Pinpoint the cell where the given text exists, returning its [x, y] midpoint coordinate. 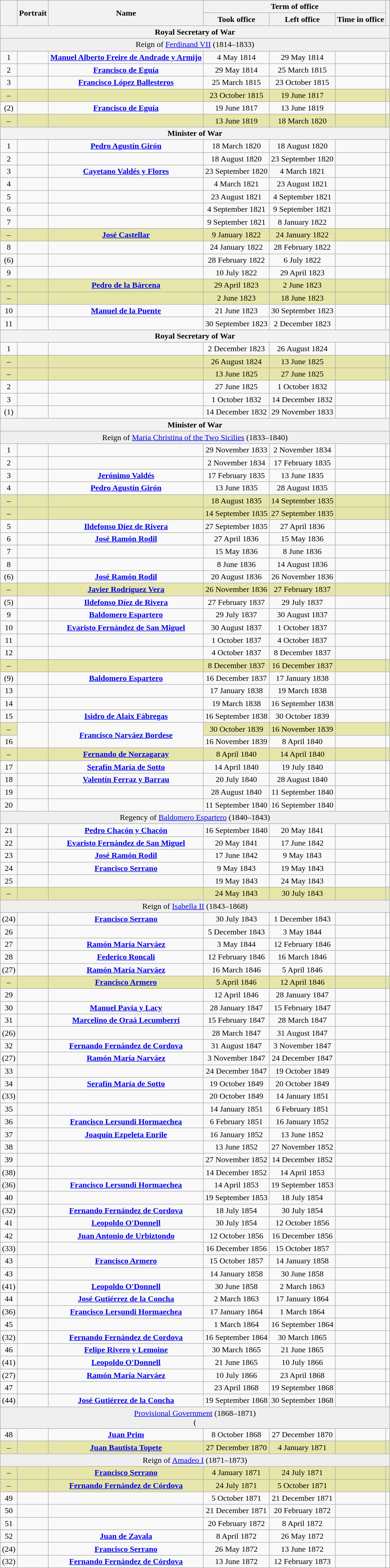
9 January 1822 [236, 235]
Pedro de la Bárcena [126, 285]
Jerónimo Valdés [126, 475]
28 [9, 957]
47 [9, 1388]
21 [9, 830]
8 October 1868 [236, 1435]
Manuel de la Puente [126, 311]
36 [9, 1122]
50 [9, 1511]
51 [9, 1523]
12 [9, 653]
Federico Roncali [126, 957]
26 [9, 931]
23 [9, 856]
41 [9, 1223]
28 August 1835 [302, 488]
39 [9, 1160]
Juan Antonio de Urbiztondo [126, 1236]
Took office [236, 19]
Pedro Chacón y Chacón [126, 830]
Felipe Rivero y Lemoine [126, 1350]
8 January 1822 [302, 222]
48 [9, 1435]
18 June 1823 [302, 298]
Provisional Government (1868–1871)( [195, 1418]
Francisco López Ballesteros [126, 83]
Marcelino de Oraá Lecumberri [126, 1020]
30 [9, 1008]
Left office [302, 19]
(26) [9, 1033]
14 [9, 703]
Juan Bautista Topete [126, 1447]
34 [9, 1084]
31 [9, 1020]
Valentín Ferraz y Barrau [126, 780]
José Castellar [126, 235]
Portrait [33, 13]
Joaquín Ezpeleta Enrile [126, 1134]
37 [9, 1134]
42 [9, 1236]
44 [9, 1299]
46 [9, 1350]
13 [9, 691]
6 July 1822 [302, 260]
24 [9, 868]
Manuel Pavía y Lacy [126, 1008]
15 [9, 716]
14 August 1836 [302, 564]
49 [9, 1498]
19 [9, 792]
25 [9, 881]
33 [9, 1071]
16 [9, 741]
1 December 1843 [302, 919]
18 August 1835 [236, 501]
(38) [9, 1172]
35 [9, 1109]
Name [126, 13]
Juan de Zavala [126, 1536]
Term of office [295, 7]
21 June 1823 [236, 311]
(1) [9, 412]
5 December 1843 [236, 931]
18 [9, 780]
Reign of Amadeo I (1871–1873) [195, 1460]
Regency of Baldomero Espartero (1840–1843) [195, 818]
Reign of Maria Christina of the Two Sicilies (1833–1840) [195, 437]
(2) [9, 108]
4 May 1814 [236, 57]
40 [9, 1198]
17 [9, 767]
12 February 1873 [302, 1561]
Javier Rodríguez Vera [126, 590]
20 July 1840 [236, 780]
20 August 1836 [236, 577]
Reign of Ferdinand VII (1814–1833) [195, 45]
Fernando de Norzagaray [126, 754]
Isidro de Alaix Fábregas [126, 716]
Time in office [361, 19]
52 [9, 1536]
Reign of Isabella II (1843–1868) [195, 906]
Cayetano Valdés y Flores [126, 171]
20 [9, 805]
19 July 1840 [302, 767]
Juan Prim [126, 1435]
45 [9, 1324]
32 [9, 1046]
Manuel Alberto Freire de Andrade y Armijo [126, 57]
27 [9, 944]
22 [9, 843]
Francisco Narváez Bordese [126, 735]
(44) [9, 1401]
29 [9, 995]
(9) [9, 678]
10 July 1822 [236, 273]
(5) [9, 602]
30 September 1868 [302, 1401]
38 [9, 1147]
